Pinpoint the cell where the given text exists, returning its [x, y] midpoint coordinate. 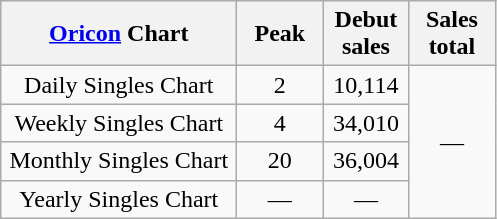
Monthly Singles Chart [119, 161]
4 [280, 123]
Sales total [452, 34]
36,004 [366, 161]
Yearly Singles Chart [119, 199]
Peak [280, 34]
Weekly Singles Chart [119, 123]
10,114 [366, 85]
Oricon Chart [119, 34]
20 [280, 161]
34,010 [366, 123]
2 [280, 85]
Daily Singles Chart [119, 85]
Debut sales [366, 34]
